From the cell containing the given text, extract its center point as (x, y) coordinate. 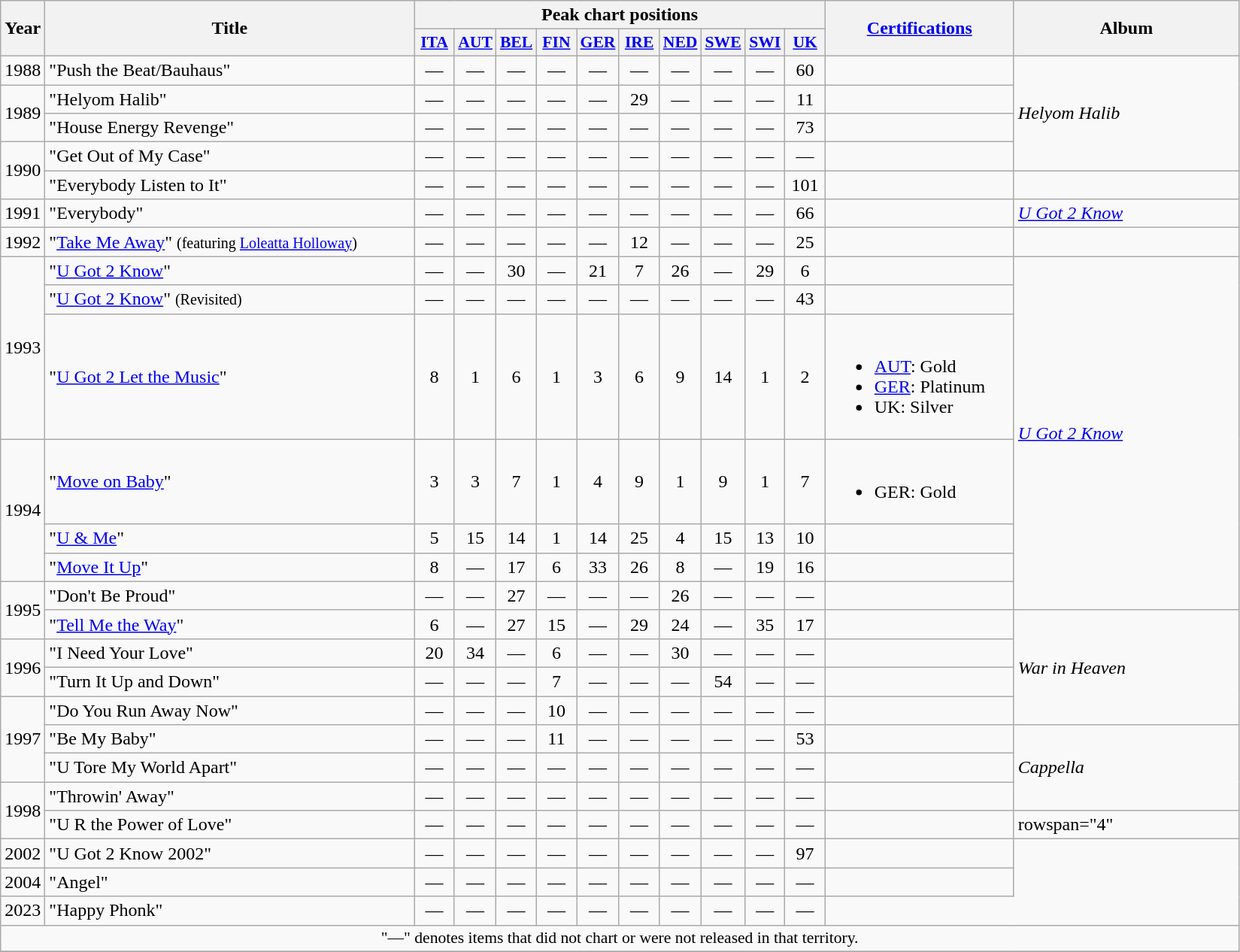
2002 (23, 853)
"House Energy Revenge" (230, 128)
"Throwin' Away" (230, 796)
"Do You Run Away Now" (230, 711)
"Be My Baby" (230, 739)
60 (805, 70)
ITA (435, 43)
"Don't Be Proud" (230, 596)
SWI (766, 43)
35 (766, 624)
33 (599, 567)
1993 (23, 347)
34 (475, 653)
IRE (639, 43)
"U Tore My World Apart" (230, 768)
"Happy Phonk" (230, 911)
"Move It Up" (230, 567)
Cappella (1126, 768)
20 (435, 653)
AUT (475, 43)
101 (805, 185)
AUT: GoldGER: PlatinumUK: Silver (919, 376)
1998 (23, 811)
2 (805, 376)
"U Got 2 Let the Music" (230, 376)
19 (766, 567)
"Tell Me the Way" (230, 624)
2004 (23, 882)
43 (805, 299)
"U R the Power of Love" (230, 825)
"U Got 2 Know" (230, 271)
rowspan="4" (1126, 825)
1991 (23, 214)
66 (805, 214)
"U Got 2 Know 2002" (230, 853)
"Move on Baby" (230, 481)
12 (639, 242)
73 (805, 128)
"U Got 2 Know" (Revisited) (230, 299)
"Everybody" (230, 214)
Helyom Halib (1126, 113)
SWE (723, 43)
1997 (23, 739)
Album (1126, 29)
53 (805, 739)
NED (681, 43)
UK (805, 43)
Year (23, 29)
1996 (23, 667)
1988 (23, 70)
"U & Me" (230, 538)
21 (599, 271)
54 (723, 681)
24 (681, 624)
"Push the Beat/Bauhaus" (230, 70)
"Helyom Halib" (230, 99)
Peak chart positions (620, 15)
97 (805, 853)
13 (766, 538)
1990 (23, 171)
1994 (23, 510)
"Turn It Up and Down" (230, 681)
Certifications (919, 29)
Title (230, 29)
BEL (516, 43)
2023 (23, 911)
1992 (23, 242)
5 (435, 538)
FIN (556, 43)
"Angel" (230, 882)
"Everybody Listen to It" (230, 185)
GER (599, 43)
1989 (23, 113)
GER: Gold (919, 481)
"I Need Your Love" (230, 653)
"Get Out of My Case" (230, 156)
"Take Me Away" (featuring Loleatta Holloway) (230, 242)
War in Heaven (1126, 667)
16 (805, 567)
"—" denotes items that did not chart or were not released in that territory. (620, 938)
1995 (23, 610)
